Capture the cell that displays the provided text and extract its [x, y] central coordinate. 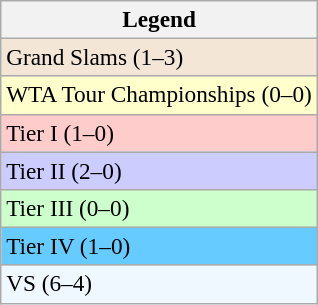
Tier III (0–0) [160, 208]
Grand Slams (1–3) [160, 57]
VS (6–4) [160, 284]
Tier IV (1–0) [160, 246]
Tier II (2–0) [160, 170]
Tier I (1–0) [160, 133]
WTA Tour Championships (0–0) [160, 95]
Legend [160, 19]
